Identify which cell holds the provided text, then report its [x, y] central coordinate. 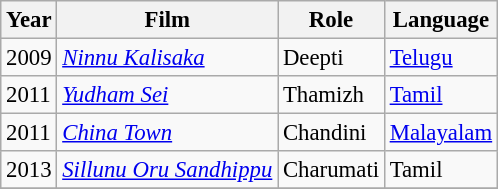
2009 [29, 58]
Language [440, 20]
Telugu [440, 58]
Deepti [332, 58]
Malayalam [440, 133]
China Town [168, 133]
Ninnu Kalisaka [168, 58]
Thamizh [332, 95]
Chandini [332, 133]
Yudham Sei [168, 95]
Film [168, 20]
Sillunu Oru Sandhippu [168, 170]
Year [29, 20]
Role [332, 20]
2013 [29, 170]
Charumati [332, 170]
